Provide the (X, Y) coordinate of the cell's center where the given text is located.  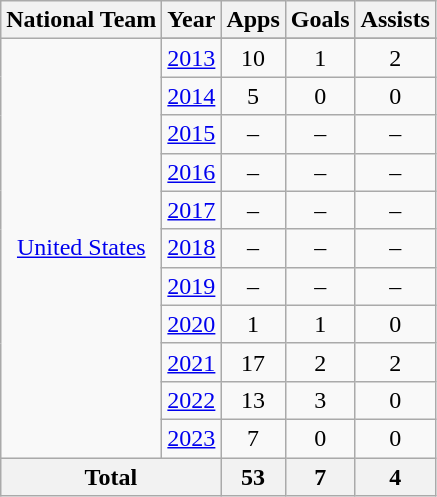
Total (111, 477)
2021 (192, 362)
2015 (192, 134)
4 (395, 477)
2017 (192, 210)
Goals (320, 20)
2023 (192, 438)
17 (253, 362)
2016 (192, 172)
United States (82, 248)
Apps (253, 20)
Assists (395, 20)
3 (320, 400)
10 (253, 58)
13 (253, 400)
2022 (192, 400)
53 (253, 477)
Year (192, 20)
2019 (192, 286)
2020 (192, 324)
National Team (82, 20)
2013 (192, 58)
2014 (192, 96)
2018 (192, 248)
5 (253, 96)
